Return the (x, y) coordinate for the center point of the cell that contains the specified text.  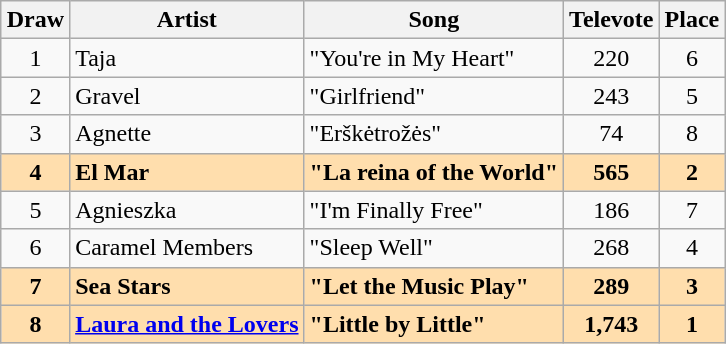
"Little by Little" (434, 324)
Sea Stars (187, 286)
Televote (612, 20)
Taja (187, 58)
"Let the Music Play" (434, 286)
"Erškėtrožės" (434, 134)
243 (612, 96)
"I'm Finally Free" (434, 210)
"La reina of the World" (434, 172)
"Girlfriend" (434, 96)
Laura and the Lovers (187, 324)
Draw (35, 20)
Agnieszka (187, 210)
289 (612, 286)
186 (612, 210)
74 (612, 134)
565 (612, 172)
Song (434, 20)
Caramel Members (187, 248)
220 (612, 58)
El Mar (187, 172)
Agnette (187, 134)
1,743 (612, 324)
"Sleep Well" (434, 248)
268 (612, 248)
Gravel (187, 96)
Artist (187, 20)
Place (692, 20)
"You're in My Heart" (434, 58)
